Locate the cell with the specified text and output its (x, y) center coordinate. 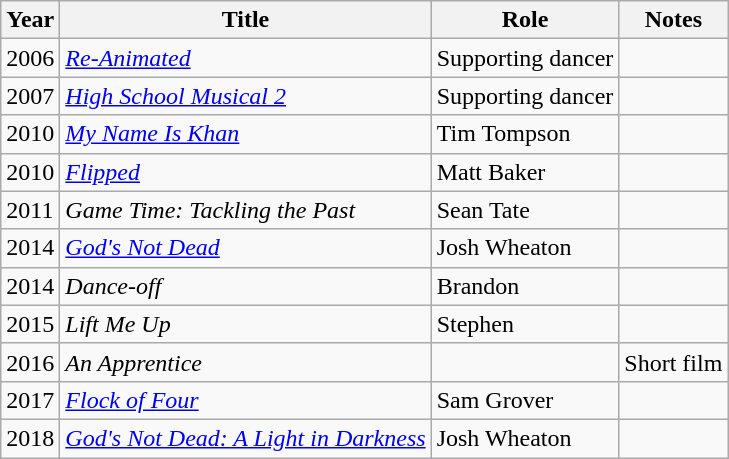
Sean Tate (525, 210)
Year (30, 20)
God's Not Dead (246, 248)
Flipped (246, 172)
2015 (30, 324)
Flock of Four (246, 400)
An Apprentice (246, 362)
Dance-off (246, 286)
Lift Me Up (246, 324)
High School Musical 2 (246, 96)
2006 (30, 58)
Stephen (525, 324)
2007 (30, 96)
Short film (674, 362)
Brandon (525, 286)
Tim Tompson (525, 134)
Sam Grover (525, 400)
God's Not Dead: A Light in Darkness (246, 438)
My Name Is Khan (246, 134)
2016 (30, 362)
Notes (674, 20)
Role (525, 20)
2017 (30, 400)
Title (246, 20)
2011 (30, 210)
2018 (30, 438)
Game Time: Tackling the Past (246, 210)
Re-Animated (246, 58)
Matt Baker (525, 172)
